Scan for the cell matching the given text and deliver its [X, Y] coordinate at center. 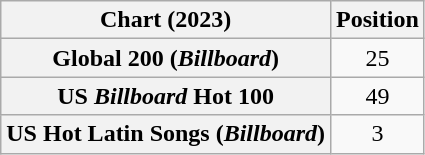
US Billboard Hot 100 [166, 96]
25 [378, 58]
US Hot Latin Songs (Billboard) [166, 134]
Position [378, 20]
3 [378, 134]
49 [378, 96]
Chart (2023) [166, 20]
Global 200 (Billboard) [166, 58]
